Pinpoint the cell where the given text exists, returning its [x, y] midpoint coordinate. 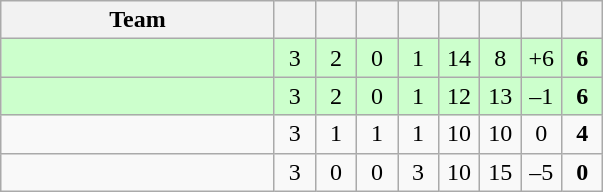
+6 [542, 58]
–1 [542, 96]
Team [138, 20]
14 [460, 58]
15 [500, 172]
4 [582, 134]
12 [460, 96]
–5 [542, 172]
13 [500, 96]
8 [500, 58]
